Scan for the cell matching the given text and deliver its [x, y] coordinate at center. 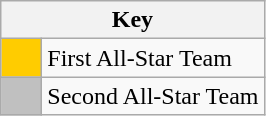
First All-Star Team [153, 58]
Key [132, 20]
Second All-Star Team [153, 96]
